Extract the (X, Y) coordinate from the center of the cell holding the provided text.  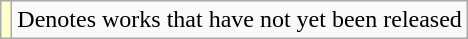
Denotes works that have not yet been released (240, 20)
